Scan for the cell matching the given text and deliver its [x, y] coordinate at center. 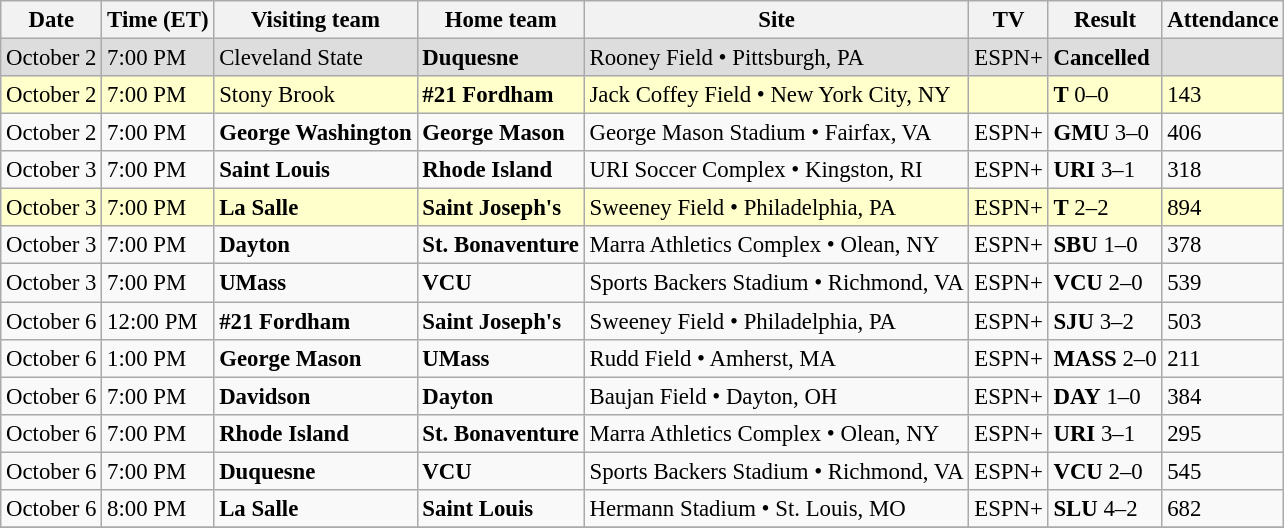
Result [1105, 20]
TV [1008, 20]
Attendance [1223, 20]
211 [1223, 358]
Cancelled [1105, 58]
Date [52, 20]
Stony Brook [316, 95]
Davidson [316, 396]
URI Soccer Complex • Kingston, RI [776, 170]
Site [776, 20]
682 [1223, 509]
894 [1223, 208]
1:00 PM [158, 358]
SBU 1–0 [1105, 245]
Visiting team [316, 20]
8:00 PM [158, 509]
DAY 1–0 [1105, 396]
Hermann Stadium • St. Louis, MO [776, 509]
Cleveland State [316, 58]
George Washington [316, 133]
384 [1223, 396]
503 [1223, 321]
Baujan Field • Dayton, OH [776, 396]
295 [1223, 433]
539 [1223, 283]
318 [1223, 170]
SLU 4–2 [1105, 509]
T 0–0 [1105, 95]
143 [1223, 95]
SJU 3–2 [1105, 321]
Jack Coffey Field • New York City, NY [776, 95]
Rudd Field • Amherst, MA [776, 358]
George Mason Stadium • Fairfax, VA [776, 133]
GMU 3–0 [1105, 133]
Rooney Field • Pittsburgh, PA [776, 58]
T 2–2 [1105, 208]
Time (ET) [158, 20]
MASS 2–0 [1105, 358]
Home team [500, 20]
378 [1223, 245]
545 [1223, 471]
406 [1223, 133]
12:00 PM [158, 321]
